Pinpoint the cell where the given text exists, returning its [x, y] midpoint coordinate. 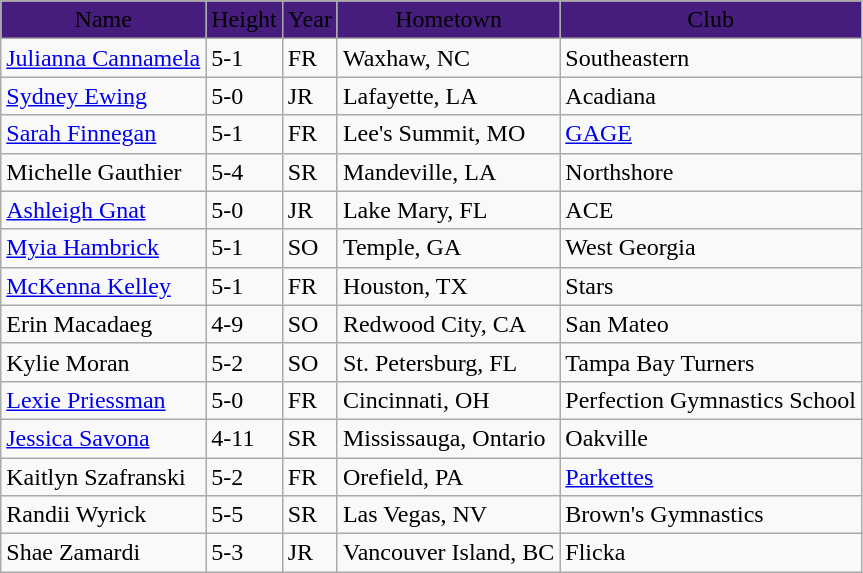
5-3 [244, 553]
Oakville [711, 438]
Acadiana [711, 96]
St. Petersburg, FL [448, 362]
Tampa Bay Turners [711, 362]
Northshore [711, 172]
McKenna Kelley [104, 286]
4-9 [244, 324]
Club [711, 20]
Year [310, 20]
Lake Mary, FL [448, 210]
Waxhaw, NC [448, 58]
Flicka [711, 553]
Lafayette, LA [448, 96]
Vancouver Island, BC [448, 553]
Mississauga, Ontario [448, 438]
Orefield, PA [448, 477]
GAGE [711, 134]
Erin Macadaeg [104, 324]
Height [244, 20]
Julianna Cannamela [104, 58]
Michelle Gauthier [104, 172]
Ashleigh Gnat [104, 210]
San Mateo [711, 324]
Sydney Ewing [104, 96]
Randii Wyrick [104, 515]
Southeastern [711, 58]
Cincinnati, OH [448, 400]
Shae Zamardi [104, 553]
ACE [711, 210]
Kaitlyn Szafranski [104, 477]
Temple, GA [448, 248]
5-4 [244, 172]
Name [104, 20]
Jessica Savona [104, 438]
Sarah Finnegan [104, 134]
Las Vegas, NV [448, 515]
Brown's Gymnastics [711, 515]
4-11 [244, 438]
Mandeville, LA [448, 172]
Kylie Moran [104, 362]
Stars [711, 286]
Hometown [448, 20]
Perfection Gymnastics School [711, 400]
Lee's Summit, MO [448, 134]
Parkettes [711, 477]
Myia Hambrick [104, 248]
Lexie Priessman [104, 400]
West Georgia [711, 248]
Redwood City, CA [448, 324]
5-5 [244, 515]
Houston, TX [448, 286]
